Provide the (x, y) coordinate of the cell's center where the given text is located.  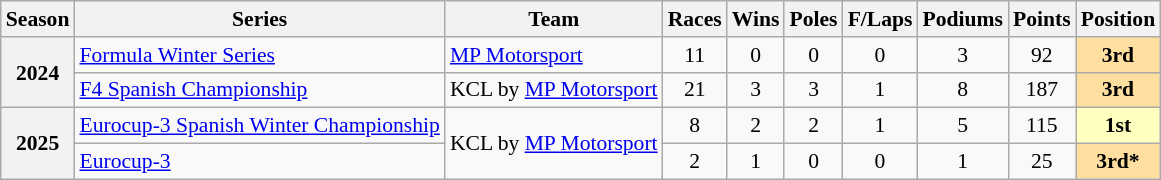
21 (695, 90)
3rd* (1118, 162)
MP Motorsport (554, 55)
Wins (756, 19)
Podiums (962, 19)
Points (1042, 19)
Races (695, 19)
2025 (38, 144)
25 (1042, 162)
5 (962, 126)
F4 Spanish Championship (259, 90)
Team (554, 19)
115 (1042, 126)
Position (1118, 19)
1st (1118, 126)
Formula Winter Series (259, 55)
187 (1042, 90)
Poles (813, 19)
92 (1042, 55)
Series (259, 19)
2024 (38, 72)
Eurocup-3 (259, 162)
11 (695, 55)
F/Laps (880, 19)
Season (38, 19)
Eurocup-3 Spanish Winter Championship (259, 126)
